For the text-containing cell, return its midpoint in (x, y) coordinate format. 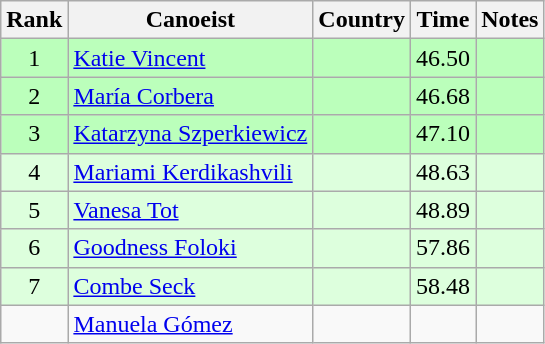
Rank (34, 20)
58.48 (444, 286)
7 (34, 286)
46.68 (444, 96)
1 (34, 58)
Katarzyna Szperkiewicz (190, 134)
Goodness Foloki (190, 248)
4 (34, 172)
48.63 (444, 172)
Time (444, 20)
Combe Seck (190, 286)
Mariami Kerdikashvili (190, 172)
5 (34, 210)
Canoeist (190, 20)
María Corbera (190, 96)
Vanesa Tot (190, 210)
Manuela Gómez (190, 324)
3 (34, 134)
2 (34, 96)
47.10 (444, 134)
48.89 (444, 210)
Notes (510, 20)
6 (34, 248)
46.50 (444, 58)
Katie Vincent (190, 58)
57.86 (444, 248)
Country (362, 20)
